Search for the cell housing the specified text and yield its (X, Y) center coordinate. 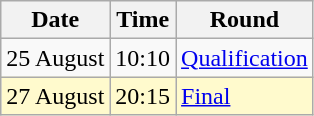
27 August (56, 96)
10:10 (143, 58)
Final (245, 96)
20:15 (143, 96)
Qualification (245, 58)
Time (143, 20)
25 August (56, 58)
Date (56, 20)
Round (245, 20)
